Find where the given text appears and provide that cell's center as (X, Y) coordinate. 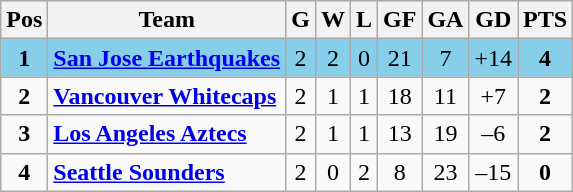
3 (24, 134)
+7 (494, 96)
7 (446, 58)
L (364, 20)
GD (494, 20)
Vancouver Whitecaps (167, 96)
21 (399, 58)
Team (167, 20)
–6 (494, 134)
Seattle Sounders (167, 172)
PTS (546, 20)
–15 (494, 172)
11 (446, 96)
GF (399, 20)
San Jose Earthquakes (167, 58)
G (301, 20)
+14 (494, 58)
Pos (24, 20)
Los Angeles Aztecs (167, 134)
23 (446, 172)
13 (399, 134)
19 (446, 134)
8 (399, 172)
18 (399, 96)
GA (446, 20)
W (332, 20)
